For the text-containing cell, return its midpoint in (X, Y) coordinate format. 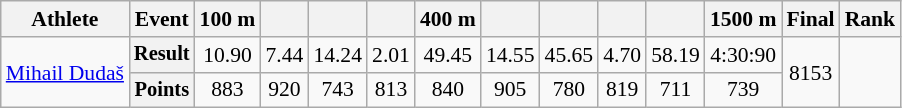
813 (391, 90)
1500 m (744, 19)
Athlete (65, 19)
4:30:90 (744, 55)
14.55 (510, 55)
883 (228, 90)
819 (622, 90)
905 (510, 90)
14.24 (338, 55)
780 (570, 90)
Mihail Dudaš (65, 72)
2.01 (391, 55)
4.70 (622, 55)
743 (338, 90)
739 (744, 90)
Final (811, 19)
Rank (870, 19)
49.45 (448, 55)
10.90 (228, 55)
45.65 (570, 55)
7.44 (284, 55)
Result (162, 55)
711 (676, 90)
8153 (811, 72)
58.19 (676, 55)
Event (162, 19)
400 m (448, 19)
100 m (228, 19)
920 (284, 90)
Points (162, 90)
840 (448, 90)
